Return (X, Y) of the center of cell containing provided text 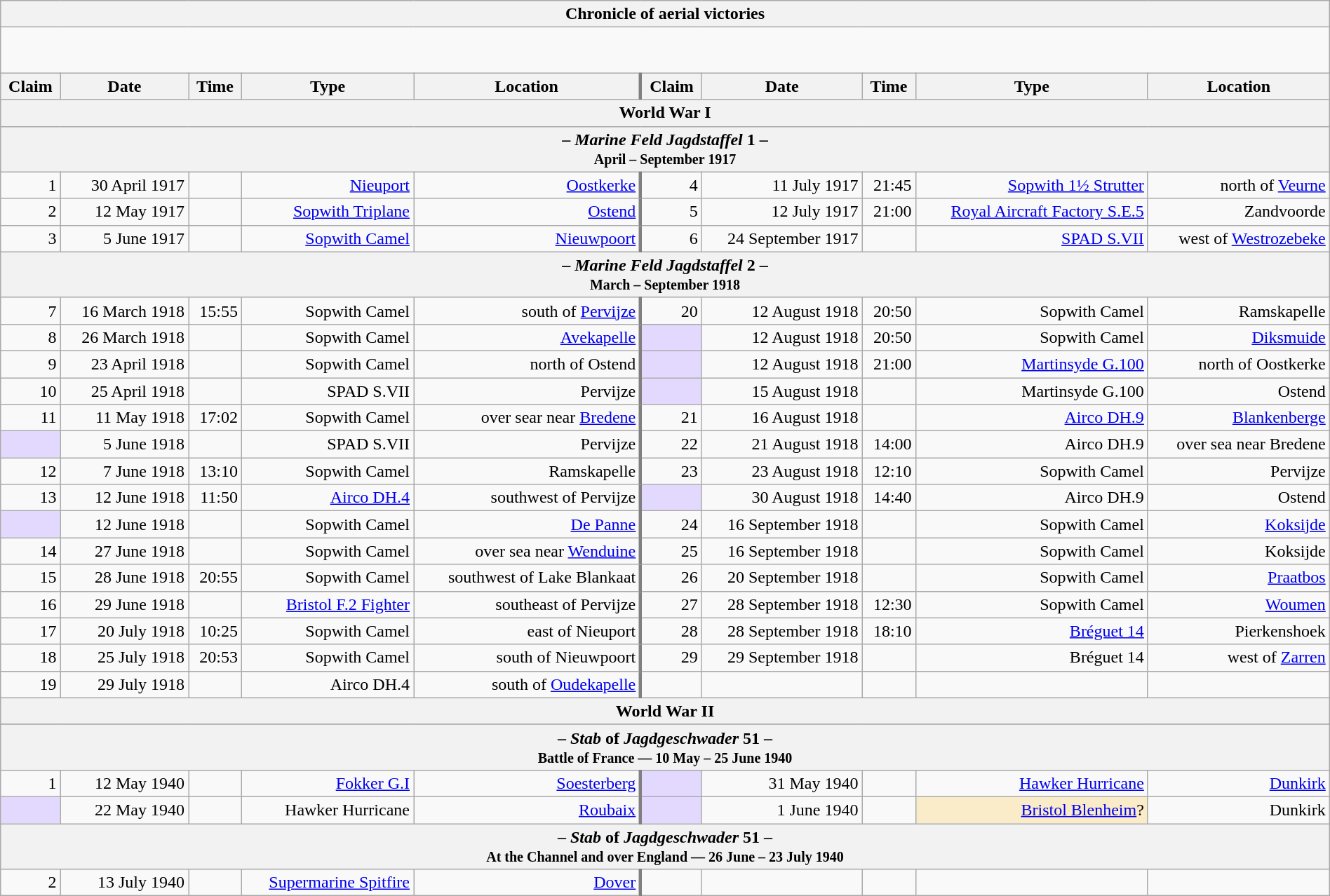
Woumen (1239, 604)
29 July 1918 (124, 684)
De Panne (528, 524)
12 July 1917 (781, 212)
Fokker G.I (328, 783)
16 August 1918 (781, 418)
11 May 1918 (124, 418)
15:55 (215, 311)
Nieuwpoort (528, 238)
20:53 (215, 658)
– Marine Feld Jagdstaffel 1 –April – September 1917 (665, 149)
14:40 (889, 498)
3 (31, 238)
14:00 (889, 444)
13 (31, 498)
north of Oostkerke (1239, 364)
25 (671, 551)
30 April 1917 (124, 185)
12:10 (889, 471)
Bristol F.2 Fighter (328, 604)
23 (671, 471)
21:45 (889, 185)
Soesterberg (528, 783)
17:02 (215, 418)
25 April 1918 (124, 391)
11:50 (215, 498)
25 July 1918 (124, 658)
14 (31, 551)
20 July 1918 (124, 631)
15 (31, 578)
22 (671, 444)
20 (671, 311)
north of Veurne (1239, 185)
18 (31, 658)
over sea near Bredene (1239, 444)
Supermarine Spitfire (328, 883)
south of Pervijze (528, 311)
29 September 1918 (781, 658)
13 July 1940 (124, 883)
Roubaix (528, 810)
southeast of Pervijze (528, 604)
26 March 1918 (124, 337)
6 (671, 238)
– Stab of Jagdgeschwader 51 –At the Channel and over England — 26 June – 23 July 1940 (665, 846)
5 June 1918 (124, 444)
Diksmuide (1239, 337)
– Marine Feld Jagdstaffel 2 –March – September 1918 (665, 275)
12 May 1917 (124, 212)
24 (671, 524)
24 September 1917 (781, 238)
south of Nieuwpoort (528, 658)
Sopwith 1½ Strutter (1031, 185)
over sea near Wenduine (528, 551)
7 June 1918 (124, 471)
Bristol Blenheim? (1031, 810)
over sear near Bredene (528, 418)
18:10 (889, 631)
9 (31, 364)
21 August 1918 (781, 444)
26 (671, 578)
11 July 1917 (781, 185)
west of Zarren (1239, 658)
20:55 (215, 578)
– Stab of Jagdgeschwader 51 –Battle of France — 10 May – 25 June 1940 (665, 747)
Chronicle of aerial victories (665, 14)
5 June 1917 (124, 238)
10 (31, 391)
Praatbos (1239, 578)
12 (31, 471)
13:10 (215, 471)
29 (671, 658)
Blankenberge (1239, 418)
29 June 1918 (124, 604)
Sopwith Triplane (328, 212)
22 May 1940 (124, 810)
20 September 1918 (781, 578)
8 (31, 337)
southwest of Lake Blankaat (528, 578)
Oostkerke (528, 185)
Avekapelle (528, 337)
south of Oudekapelle (528, 684)
28 June 1918 (124, 578)
27 (671, 604)
16 (31, 604)
15 August 1918 (781, 391)
east of Nieuport (528, 631)
World War II (665, 711)
7 (31, 311)
southwest of Pervijze (528, 498)
19 (31, 684)
17 (31, 631)
5 (671, 212)
16 March 1918 (124, 311)
Dover (528, 883)
World War I (665, 113)
31 May 1940 (781, 783)
23 April 1918 (124, 364)
12 May 1940 (124, 783)
27 June 1918 (124, 551)
28 (671, 631)
23 August 1918 (781, 471)
1 June 1940 (781, 810)
Pierkenshoek (1239, 631)
west of Westrozebeke (1239, 238)
12:30 (889, 604)
Nieuport (328, 185)
Royal Aircraft Factory S.E.5 (1031, 212)
21 (671, 418)
30 August 1918 (781, 498)
4 (671, 185)
Zandvoorde (1239, 212)
north of Ostend (528, 364)
10:25 (215, 631)
11 (31, 418)
